From the cell containing the given text, extract its center point as [X, Y] coordinate. 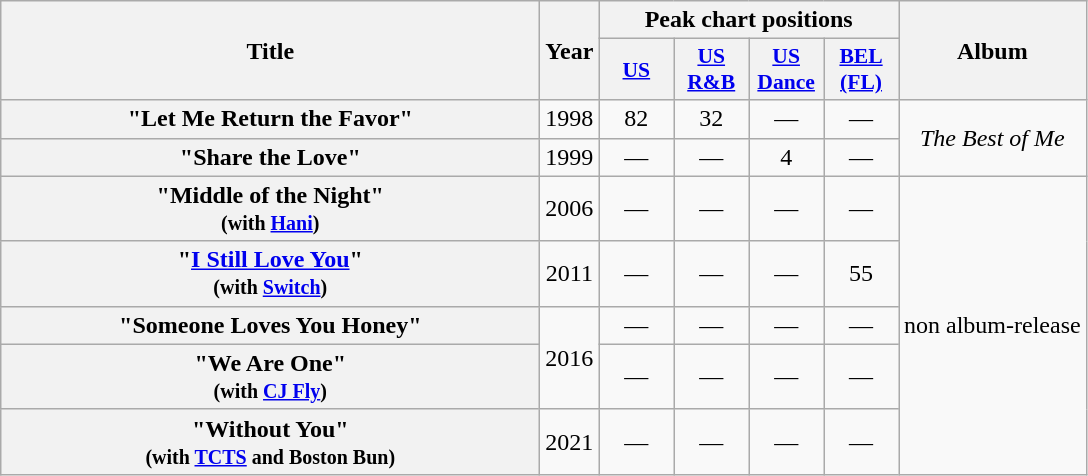
55 [862, 274]
US Dance [786, 70]
"I Still Love You" (with Switch) [270, 274]
US [636, 70]
"Share the Love" [270, 157]
4 [786, 157]
"Let Me Return the Favor" [270, 119]
The Best of Me [992, 138]
"Someone Loves You Honey" [270, 325]
non album-release [992, 325]
32 [712, 119]
US R&B [712, 70]
1999 [570, 157]
1998 [570, 119]
BEL (FL) [862, 70]
2016 [570, 358]
"Without You" (with TCTS and Boston Bun) [270, 442]
"We Are One" (with CJ Fly) [270, 376]
Peak chart positions [749, 20]
Year [570, 50]
2011 [570, 274]
2006 [570, 208]
82 [636, 119]
2021 [570, 442]
Album [992, 50]
"Middle of the Night" (with Hani) [270, 208]
Title [270, 50]
